Search for the cell housing the specified text and yield its [X, Y] center coordinate. 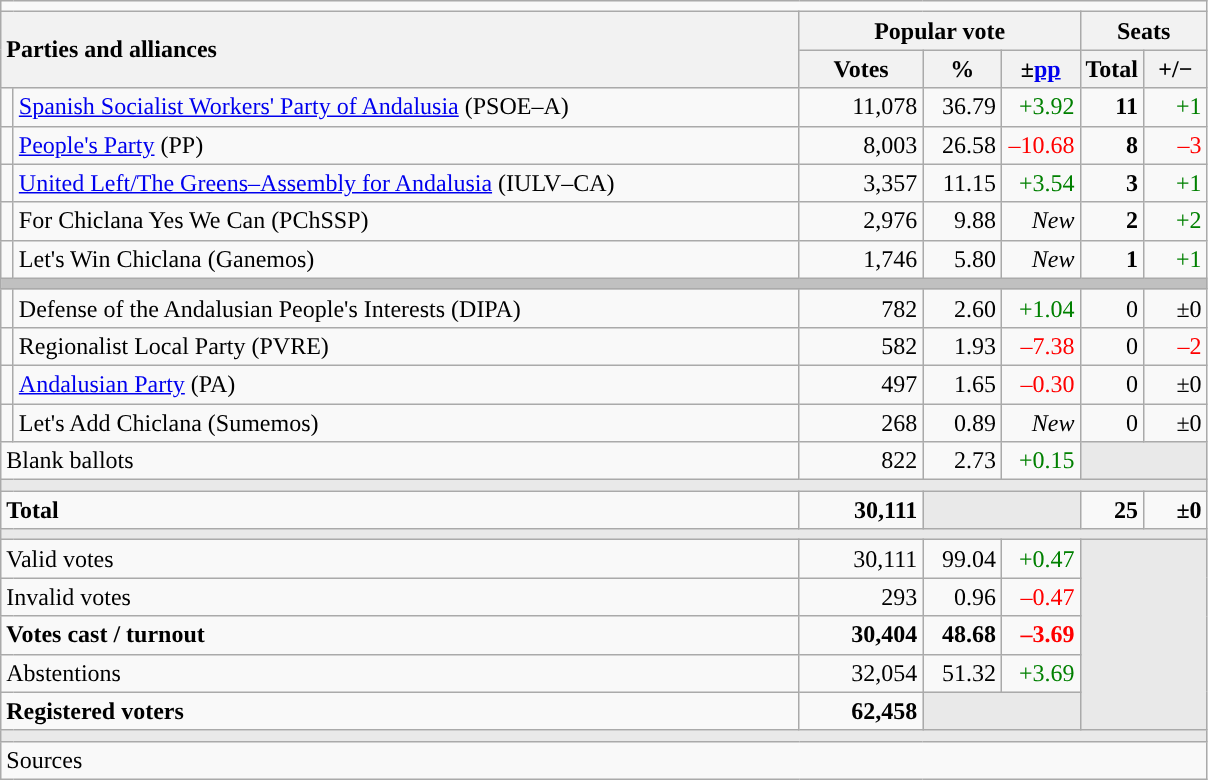
822 [861, 461]
1.65 [962, 384]
Registered voters [400, 711]
Andalusian Party (PA) [406, 384]
+0.47 [1040, 559]
Let's Add Chiclana (Sumemos) [406, 423]
–10.68 [1040, 145]
+2 [1176, 221]
497 [861, 384]
Regionalist Local Party (PVRE) [406, 346]
9.88 [962, 221]
Sources [604, 760]
3,357 [861, 183]
Popular vote [940, 31]
36.79 [962, 107]
–2 [1176, 346]
48.68 [962, 635]
293 [861, 597]
51.32 [962, 673]
3 [1112, 183]
Let's Win Chiclana (Ganemos) [406, 259]
26.58 [962, 145]
2,976 [861, 221]
Spanish Socialist Workers' Party of Andalusia (PSOE–A) [406, 107]
2.73 [962, 461]
11 [1112, 107]
62,458 [861, 711]
582 [861, 346]
+3.54 [1040, 183]
Votes cast / turnout [400, 635]
11.15 [962, 183]
0.89 [962, 423]
8,003 [861, 145]
People's Party (PP) [406, 145]
1 [1112, 259]
Blank ballots [400, 461]
% [962, 69]
99.04 [962, 559]
1,746 [861, 259]
0.96 [962, 597]
5.80 [962, 259]
±pp [1040, 69]
Valid votes [400, 559]
+/− [1176, 69]
Parties and alliances [400, 50]
2 [1112, 221]
30,404 [861, 635]
–0.47 [1040, 597]
Abstentions [400, 673]
–3 [1176, 145]
2.60 [962, 308]
1.93 [962, 346]
United Left/The Greens–Assembly for Andalusia (IULV–CA) [406, 183]
+3.69 [1040, 673]
25 [1112, 510]
–7.38 [1040, 346]
+3.92 [1040, 107]
782 [861, 308]
–3.69 [1040, 635]
–0.30 [1040, 384]
+1.04 [1040, 308]
For Chiclana Yes We Can (PChSSP) [406, 221]
11,078 [861, 107]
Votes [861, 69]
8 [1112, 145]
32,054 [861, 673]
Defense of the Andalusian People's Interests (DIPA) [406, 308]
+0.15 [1040, 461]
Invalid votes [400, 597]
268 [861, 423]
Seats [1144, 31]
